Scan for the cell matching the given text and deliver its [X, Y] coordinate at center. 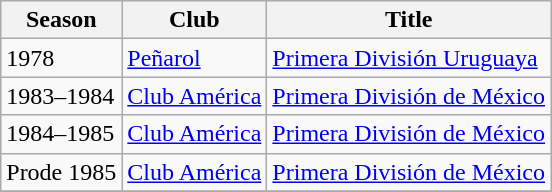
1984–1985 [62, 134]
Club [194, 20]
Prode 1985 [62, 172]
1983–1984 [62, 96]
Peñarol [194, 58]
Title [409, 20]
Primera División Uruguaya [409, 58]
Season [62, 20]
1978 [62, 58]
